Output the (x, y) coordinate of the center of the cell containing the given text.  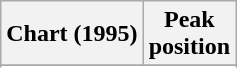
Chart (1995) (72, 34)
Peakposition (189, 34)
